For the text-containing cell, return its midpoint in (X, Y) coordinate format. 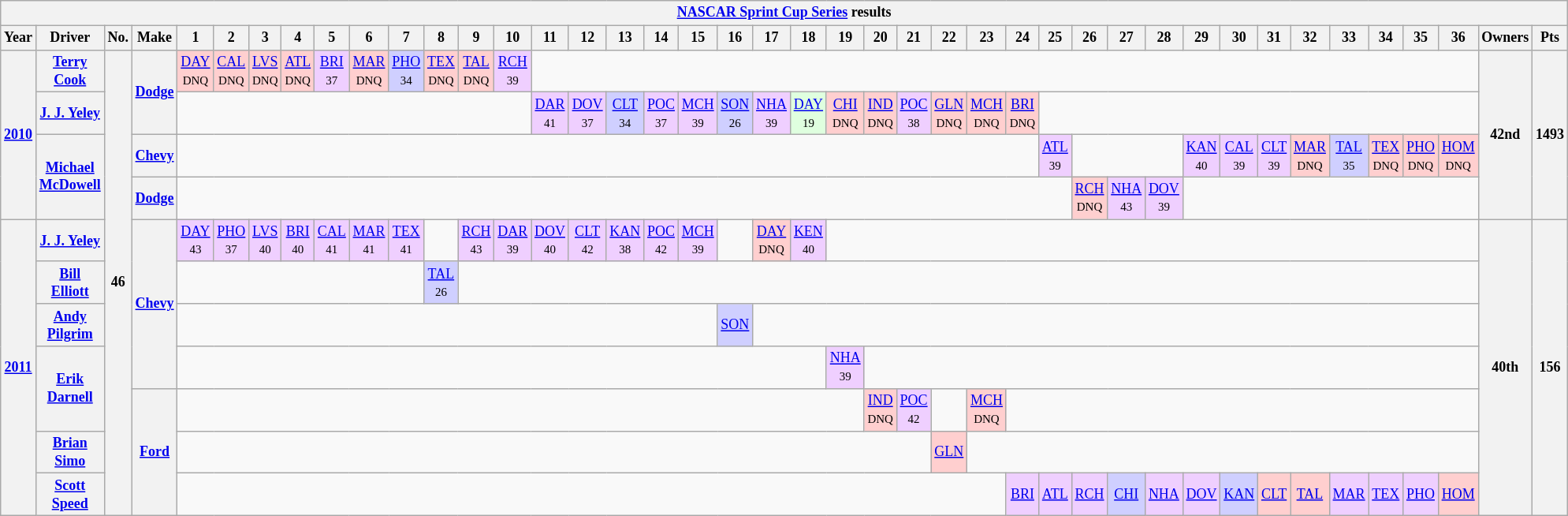
RCH (1089, 495)
28 (1164, 38)
ATL (1055, 495)
MAR41 (369, 241)
27 (1127, 38)
CHIDNQ (845, 114)
13 (625, 38)
CHI (1127, 495)
Scott Speed (69, 495)
TAL35 (1349, 155)
Brian Simo (69, 452)
Make (155, 38)
DOV37 (587, 114)
LVS40 (265, 241)
29 (1201, 38)
8 (441, 38)
CAL39 (1239, 155)
11 (550, 38)
NHA43 (1127, 198)
BRI (1022, 495)
18 (808, 38)
33 (1349, 38)
CLT34 (625, 114)
32 (1310, 38)
9 (476, 38)
34 (1386, 38)
2 (232, 38)
36 (1458, 38)
RCH39 (512, 71)
HOM (1458, 495)
DAR41 (550, 114)
GLN (949, 452)
24 (1022, 38)
GLNDNQ (949, 114)
1 (196, 38)
26 (1089, 38)
19 (845, 38)
30 (1239, 38)
PHODNQ (1421, 155)
16 (735, 38)
CALDNQ (232, 71)
23 (987, 38)
Owners (1506, 38)
SON (735, 325)
LVSDNQ (265, 71)
35 (1421, 38)
PHO34 (407, 71)
POC37 (661, 114)
KAN (1239, 495)
RCHDNQ (1089, 198)
Bill Elliott (69, 282)
BRI40 (298, 241)
21 (914, 38)
NASCAR Sprint Cup Series results (784, 13)
TAL26 (441, 282)
Year (19, 38)
10 (512, 38)
DOV40 (550, 241)
HOMDNQ (1458, 155)
7 (407, 38)
SON26 (735, 114)
Pts (1550, 38)
6 (369, 38)
4 (298, 38)
Michael McDowell (69, 177)
22 (949, 38)
2011 (19, 368)
3 (265, 38)
ATL39 (1055, 155)
14 (661, 38)
KAN38 (625, 241)
PHO (1421, 495)
CAL41 (333, 241)
20 (880, 38)
PHO37 (232, 241)
CLT (1274, 495)
5 (333, 38)
BRI37 (333, 71)
KAN40 (1201, 155)
CLT42 (587, 241)
DAY43 (196, 241)
TEX (1386, 495)
TALDNQ (476, 71)
Driver (69, 38)
1493 (1550, 134)
Ford (155, 451)
RCH43 (476, 241)
DOV39 (1164, 198)
ATLDNQ (298, 71)
POC38 (914, 114)
15 (698, 38)
12 (587, 38)
2010 (19, 134)
DAY19 (808, 114)
DOV (1201, 495)
DAR39 (512, 241)
46 (118, 282)
156 (1550, 368)
Terry Cook (69, 71)
42nd (1506, 134)
CLT39 (1274, 155)
Erik Darnell (69, 388)
NHA (1164, 495)
25 (1055, 38)
31 (1274, 38)
Andy Pilgrim (69, 325)
17 (772, 38)
MAR (1349, 495)
40th (1506, 368)
TEX41 (407, 241)
KEN40 (808, 241)
BRIDNQ (1022, 114)
No. (118, 38)
TAL (1310, 495)
